Extract the [x, y] coordinate from the center of the cell holding the provided text.  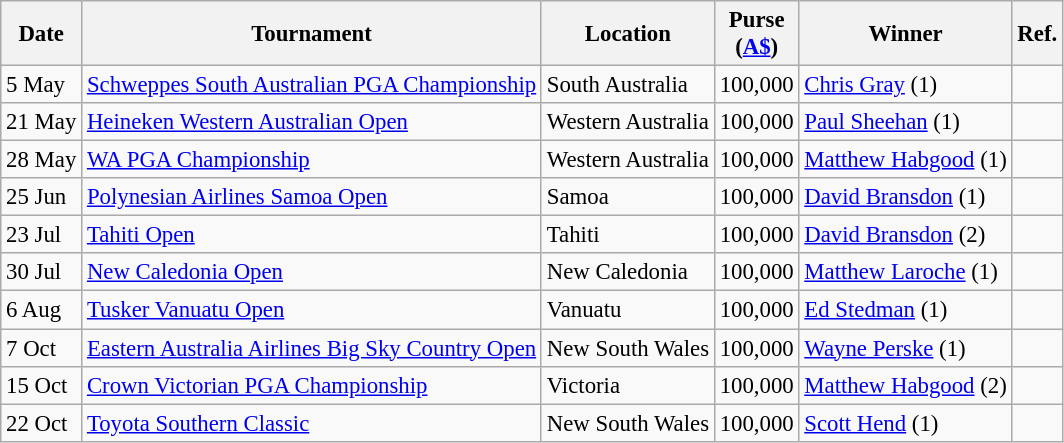
Chris Gray (1) [906, 85]
WA PGA Championship [312, 160]
Date [42, 34]
21 May [42, 122]
Tournament [312, 34]
Purse(A$) [756, 34]
Crown Victorian PGA Championship [312, 385]
Ref. [1037, 34]
28 May [42, 160]
Ed Stedman (1) [906, 310]
7 Oct [42, 348]
South Australia [628, 85]
Vanuatu [628, 310]
Winner [906, 34]
Tusker Vanuatu Open [312, 310]
30 Jul [42, 273]
Matthew Laroche (1) [906, 273]
Samoa [628, 197]
15 Oct [42, 385]
David Bransdon (1) [906, 197]
5 May [42, 85]
Polynesian Airlines Samoa Open [312, 197]
New Caledonia Open [312, 273]
Schweppes South Australian PGA Championship [312, 85]
Wayne Perske (1) [906, 348]
Scott Hend (1) [906, 423]
Toyota Southern Classic [312, 423]
New Caledonia [628, 273]
Tahiti [628, 235]
Heineken Western Australian Open [312, 122]
Eastern Australia Airlines Big Sky Country Open [312, 348]
Tahiti Open [312, 235]
Matthew Habgood (1) [906, 160]
Paul Sheehan (1) [906, 122]
6 Aug [42, 310]
Location [628, 34]
25 Jun [42, 197]
Matthew Habgood (2) [906, 385]
David Bransdon (2) [906, 235]
23 Jul [42, 235]
22 Oct [42, 423]
Victoria [628, 385]
